Identify which cell holds the provided text, then report its [x, y] central coordinate. 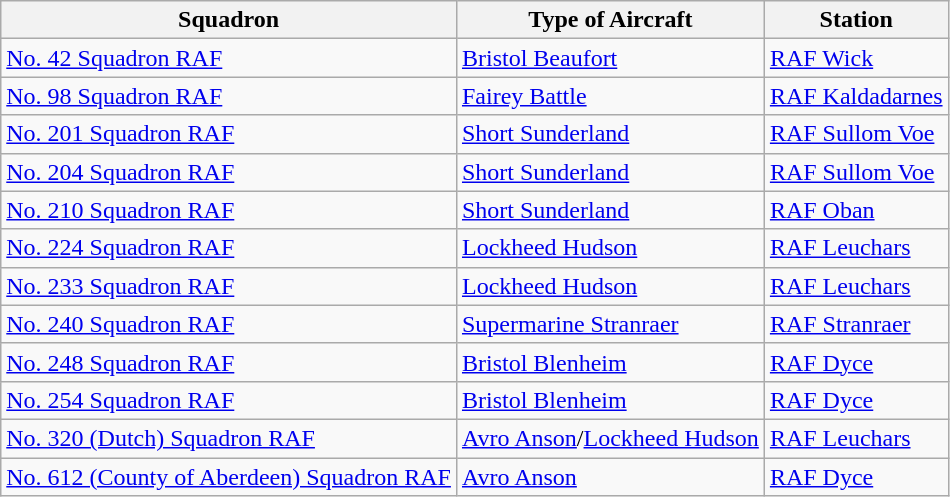
No. 201 Squadron RAF [229, 134]
Avro Anson/Lockheed Hudson [610, 438]
No. 210 Squadron RAF [229, 210]
No. 224 Squadron RAF [229, 248]
No. 204 Squadron RAF [229, 172]
No. 254 Squadron RAF [229, 400]
No. 42 Squadron RAF [229, 58]
No. 240 Squadron RAF [229, 324]
No. 320 (Dutch) Squadron RAF [229, 438]
Supermarine Stranraer [610, 324]
Avro Anson [610, 477]
RAF Oban [856, 210]
No. 98 Squadron RAF [229, 96]
Type of Aircraft [610, 20]
No. 248 Squadron RAF [229, 362]
RAF Wick [856, 58]
Station [856, 20]
No. 233 Squadron RAF [229, 286]
RAF Stranraer [856, 324]
Fairey Battle [610, 96]
Squadron [229, 20]
RAF Kaldadarnes [856, 96]
Bristol Beaufort [610, 58]
No. 612 (County of Aberdeen) Squadron RAF [229, 477]
